Return (x, y) of the center of cell containing provided text 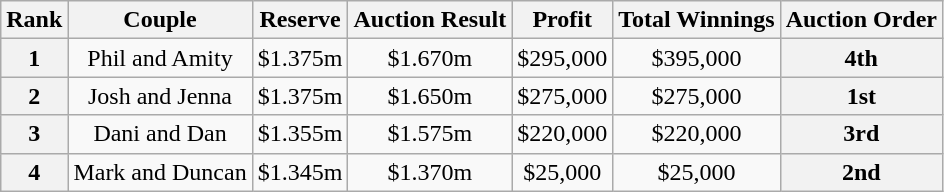
Couple (160, 20)
$1.670m (430, 58)
4th (861, 58)
Dani and Dan (160, 134)
1 (34, 58)
3 (34, 134)
$1.355m (300, 134)
$395,000 (696, 58)
$1.345m (300, 172)
Auction Order (861, 20)
Total Winnings (696, 20)
$295,000 (562, 58)
2nd (861, 172)
Auction Result (430, 20)
2 (34, 96)
4 (34, 172)
Reserve (300, 20)
1st (861, 96)
Rank (34, 20)
$1.370m (430, 172)
Phil and Amity (160, 58)
$1.650m (430, 96)
Josh and Jenna (160, 96)
Mark and Duncan (160, 172)
Profit (562, 20)
$1.575m (430, 134)
3rd (861, 134)
